From the cell containing the given text, extract its center point as (X, Y) coordinate. 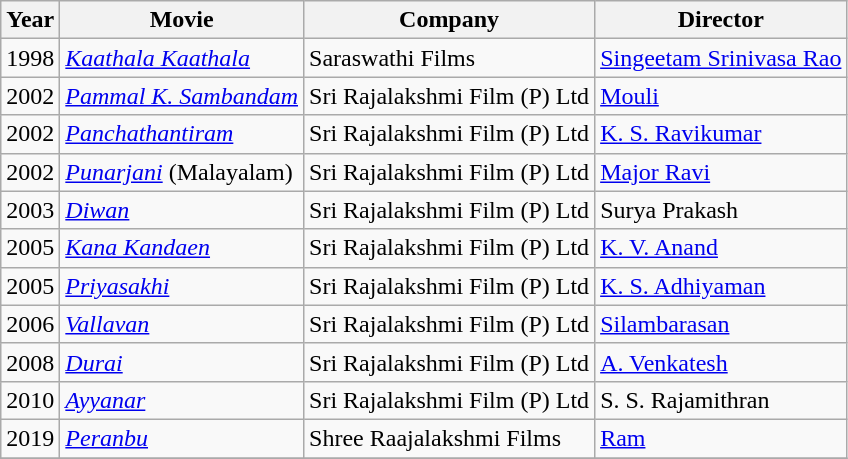
Saraswathi Films (450, 58)
Ayyanar (182, 400)
2019 (30, 438)
Punarjani (Malayalam) (182, 172)
Shree Raajalakshmi Films (450, 438)
Mouli (721, 96)
Pammal K. Sambandam (182, 96)
2008 (30, 362)
Major Ravi (721, 172)
2003 (30, 210)
Panchathantiram (182, 134)
Kana Kandaen (182, 248)
Vallavan (182, 324)
Durai (182, 362)
Peranbu (182, 438)
Ram (721, 438)
2010 (30, 400)
K. S. Adhiyaman (721, 286)
Surya Prakash (721, 210)
A. Venkatesh (721, 362)
Director (721, 20)
Year (30, 20)
Silambarasan (721, 324)
K. S. Ravikumar (721, 134)
2006 (30, 324)
Priyasakhi (182, 286)
S. S. Rajamithran (721, 400)
1998 (30, 58)
Company (450, 20)
Diwan (182, 210)
Kaathala Kaathala (182, 58)
Movie (182, 20)
K. V. Anand (721, 248)
Singeetam Srinivasa Rao (721, 58)
